Pinpoint the cell where the given text exists, returning its (x, y) midpoint coordinate. 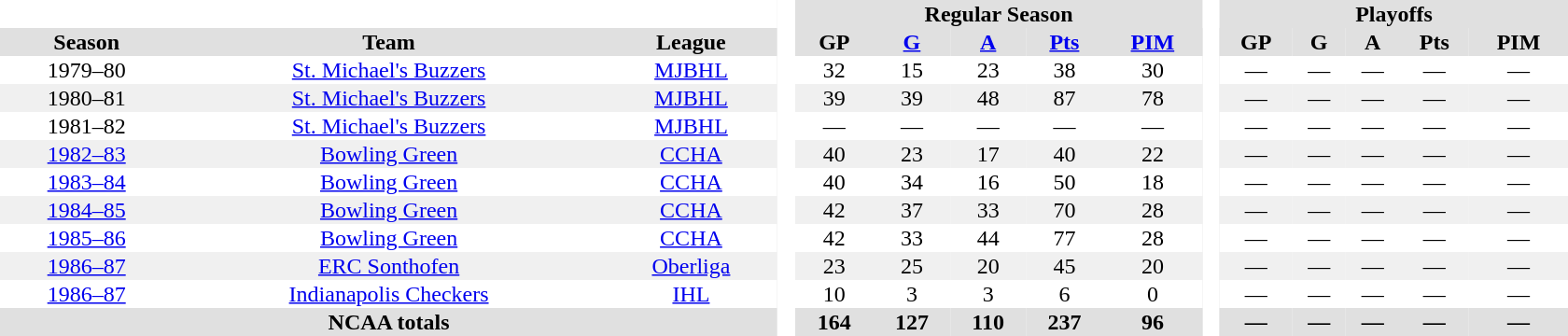
78 (1153, 98)
6 (1064, 294)
10 (834, 294)
50 (1064, 182)
1979–80 (86, 70)
18 (1153, 182)
1984–85 (86, 210)
Team (388, 42)
110 (988, 322)
Regular Season (999, 14)
45 (1064, 266)
70 (1064, 210)
48 (988, 98)
1985–86 (86, 238)
25 (911, 266)
77 (1064, 238)
ERC Sonthofen (388, 266)
30 (1153, 70)
Indianapolis Checkers (388, 294)
League (691, 42)
37 (911, 210)
87 (1064, 98)
34 (911, 182)
127 (911, 322)
237 (1064, 322)
15 (911, 70)
1980–81 (86, 98)
96 (1153, 322)
16 (988, 182)
1981–82 (86, 126)
32 (834, 70)
1982–83 (86, 154)
164 (834, 322)
17 (988, 154)
Season (86, 42)
0 (1153, 294)
1983–84 (86, 182)
NCAA totals (388, 322)
44 (988, 238)
Oberliga (691, 266)
Playoffs (1394, 14)
IHL (691, 294)
38 (1064, 70)
22 (1153, 154)
